Scan for the cell matching the given text and deliver its [X, Y] coordinate at center. 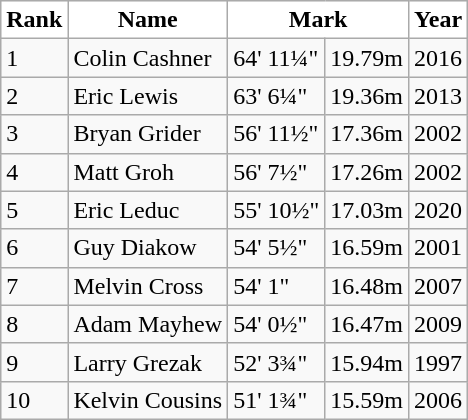
5 [34, 210]
15.94m [367, 362]
1 [34, 58]
Rank [34, 20]
52' 3¾" [276, 362]
64' 11¼" [276, 58]
54' 0½" [276, 324]
Eric Leduc [148, 210]
Year [438, 20]
1997 [438, 362]
16.47m [367, 324]
Bryan Grider [148, 134]
Matt Groh [148, 172]
3 [34, 134]
Colin Cashner [148, 58]
2006 [438, 400]
4 [34, 172]
2013 [438, 96]
55' 10½" [276, 210]
2009 [438, 324]
2007 [438, 286]
17.03m [367, 210]
19.79m [367, 58]
2016 [438, 58]
Kelvin Cousins [148, 400]
16.59m [367, 248]
17.36m [367, 134]
2020 [438, 210]
2001 [438, 248]
8 [34, 324]
Melvin Cross [148, 286]
63' 6¼" [276, 96]
17.26m [367, 172]
Mark [318, 20]
10 [34, 400]
2 [34, 96]
56' 7½" [276, 172]
7 [34, 286]
Guy Diakow [148, 248]
56' 11½" [276, 134]
Larry Grezak [148, 362]
15.59m [367, 400]
54' 5½" [276, 248]
16.48m [367, 286]
Name [148, 20]
6 [34, 248]
19.36m [367, 96]
9 [34, 362]
Adam Mayhew [148, 324]
Eric Lewis [148, 96]
54' 1" [276, 286]
51' 1¾" [276, 400]
